Return the [X, Y] coordinate for the center point of the cell that contains the specified text.  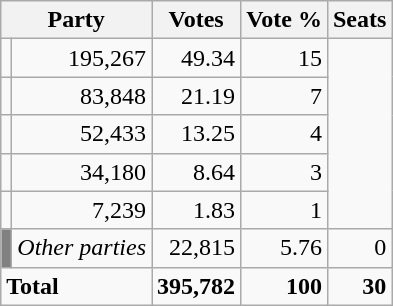
8.64 [196, 172]
4 [284, 134]
83,848 [82, 96]
195,267 [82, 58]
22,815 [196, 248]
395,782 [196, 286]
1.83 [196, 210]
3 [284, 172]
Other parties [82, 248]
Seats [359, 20]
100 [284, 286]
49.34 [196, 58]
52,433 [82, 134]
21.19 [196, 96]
7,239 [82, 210]
13.25 [196, 134]
7 [284, 96]
Votes [196, 20]
5.76 [284, 248]
30 [359, 286]
1 [284, 210]
Party [76, 20]
0 [359, 248]
34,180 [82, 172]
Total [76, 286]
15 [284, 58]
Vote % [284, 20]
